Detect which cell encompasses the target text, then output its (X, Y) center coordinate. 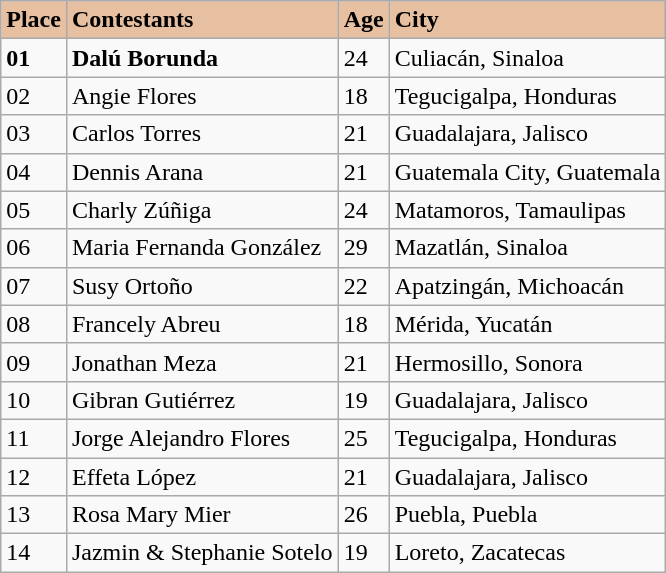
09 (34, 362)
Rosa Mary Mier (202, 515)
Jorge Alejandro Flores (202, 438)
14 (34, 553)
Susy Ortoño (202, 286)
Loreto, Zacatecas (528, 553)
04 (34, 172)
05 (34, 210)
06 (34, 248)
Charly Zúñiga (202, 210)
Gibran Gutiérrez (202, 400)
Dalú Borunda (202, 58)
Maria Fernanda González (202, 248)
Francely Abreu (202, 324)
Angie Flores (202, 96)
11 (34, 438)
Hermosillo, Sonora (528, 362)
02 (34, 96)
Jonathan Meza (202, 362)
Mazatlán, Sinaloa (528, 248)
Apatzingán, Michoacán (528, 286)
26 (364, 515)
08 (34, 324)
29 (364, 248)
07 (34, 286)
13 (34, 515)
Dennis Arana (202, 172)
Carlos Torres (202, 134)
22 (364, 286)
Effeta López (202, 477)
Mérida, Yucatán (528, 324)
Jazmin & Stephanie Sotelo (202, 553)
10 (34, 400)
03 (34, 134)
Matamoros, Tamaulipas (528, 210)
Age (364, 20)
01 (34, 58)
Guatemala City, Guatemala (528, 172)
Contestants (202, 20)
Place (34, 20)
City (528, 20)
25 (364, 438)
12 (34, 477)
Culiacán, Sinaloa (528, 58)
Puebla, Puebla (528, 515)
